Locate the cell with the specified text and output its [x, y] center coordinate. 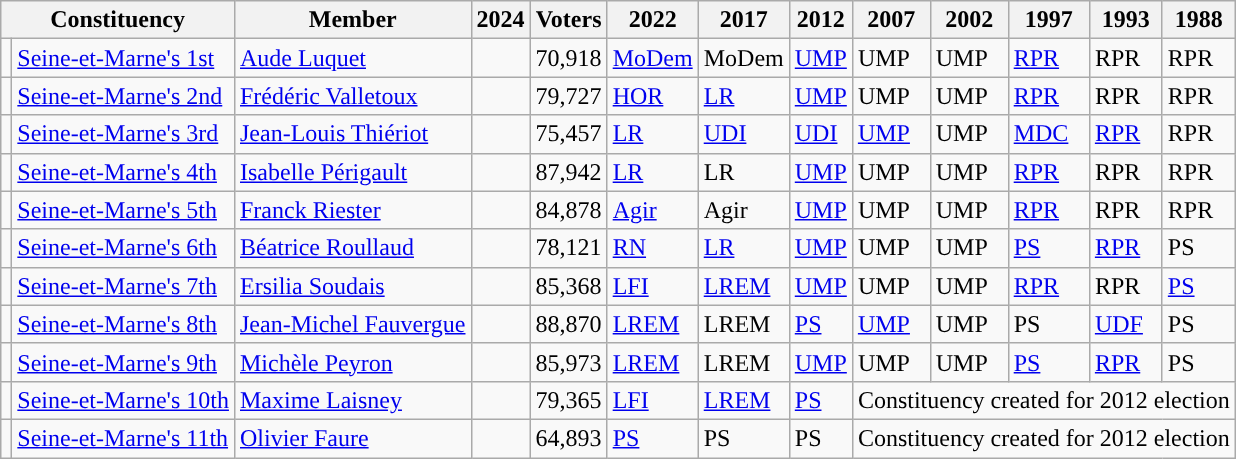
Seine-et-Marne's 3rd [124, 134]
Franck Riester [352, 210]
Seine-et-Marne's 5th [124, 210]
84,878 [568, 210]
87,942 [568, 172]
79,727 [568, 96]
Maxime Laisney [352, 400]
2002 [969, 20]
2022 [652, 20]
Jean-Michel Fauvergue [352, 324]
Seine-et-Marne's 6th [124, 248]
1997 [1048, 20]
Seine-et-Marne's 10th [124, 400]
Aude Luquet [352, 58]
Isabelle Périgault [352, 172]
78,121 [568, 248]
RN [652, 248]
2012 [820, 20]
Seine-et-Marne's 7th [124, 286]
Béatrice Roullaud [352, 248]
1988 [1198, 20]
2007 [891, 20]
UDF [1126, 324]
Member [352, 20]
Seine-et-Marne's 1st [124, 58]
Constituency [118, 20]
Seine-et-Marne's 2nd [124, 96]
85,368 [568, 286]
Jean-Louis Thiériot [352, 134]
88,870 [568, 324]
85,973 [568, 362]
Seine-et-Marne's 8th [124, 324]
70,918 [568, 58]
Olivier Faure [352, 438]
2024 [500, 20]
Frédéric Valletoux [352, 96]
79,365 [568, 400]
75,457 [568, 134]
Seine-et-Marne's 11th [124, 438]
2017 [744, 20]
Seine-et-Marne's 4th [124, 172]
64,893 [568, 438]
Seine-et-Marne's 9th [124, 362]
HOR [652, 96]
Voters [568, 20]
MDC [1048, 134]
1993 [1126, 20]
Ersilia Soudais [352, 286]
Michèle Peyron [352, 362]
